From the cell containing the given text, extract its center point as (X, Y) coordinate. 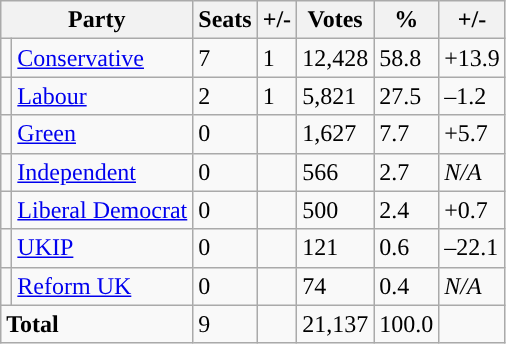
+13.9 (472, 58)
Votes (336, 20)
2 (225, 96)
74 (336, 286)
0.6 (406, 248)
9 (225, 324)
1,627 (336, 134)
Conservative (102, 58)
Independent (102, 172)
% (406, 20)
7 (225, 58)
12,428 (336, 58)
+5.7 (472, 134)
0.4 (406, 286)
566 (336, 172)
27.5 (406, 96)
21,137 (336, 324)
2.7 (406, 172)
–1.2 (472, 96)
Total (97, 324)
Green (102, 134)
UKIP (102, 248)
7.7 (406, 134)
100.0 (406, 324)
Labour (102, 96)
+0.7 (472, 210)
58.8 (406, 58)
121 (336, 248)
Seats (225, 20)
Reform UK (102, 286)
–22.1 (472, 248)
Party (97, 20)
2.4 (406, 210)
500 (336, 210)
5,821 (336, 96)
Liberal Democrat (102, 210)
